Return the (X, Y) coordinate for the center point of the cell that contains the specified text.  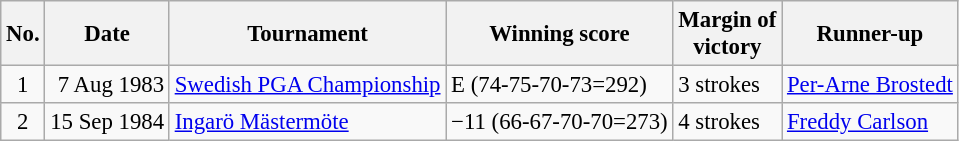
Margin ofvictory (728, 34)
7 Aug 1983 (107, 85)
3 strokes (728, 85)
−11 (66-67-70-70=273) (560, 122)
4 strokes (728, 122)
1 (23, 85)
2 (23, 122)
Freddy Carlson (870, 122)
Swedish PGA Championship (307, 85)
Per-Arne Brostedt (870, 85)
E (74-75-70-73=292) (560, 85)
Ingarö Mästermöte (307, 122)
Runner-up (870, 34)
Winning score (560, 34)
15 Sep 1984 (107, 122)
Date (107, 34)
Tournament (307, 34)
No. (23, 34)
